Determine the (X, Y) coordinate at the center of the cell enclosing the given text.  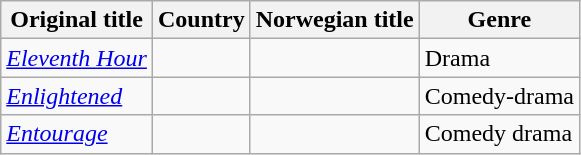
Eleventh Hour (77, 58)
Comedy drama (499, 134)
Original title (77, 20)
Country (201, 20)
Norwegian title (334, 20)
Entourage (77, 134)
Enlightened (77, 96)
Genre (499, 20)
Drama (499, 58)
Comedy-drama (499, 96)
